Determine the [X, Y] coordinate at the center of the cell enclosing the given text.  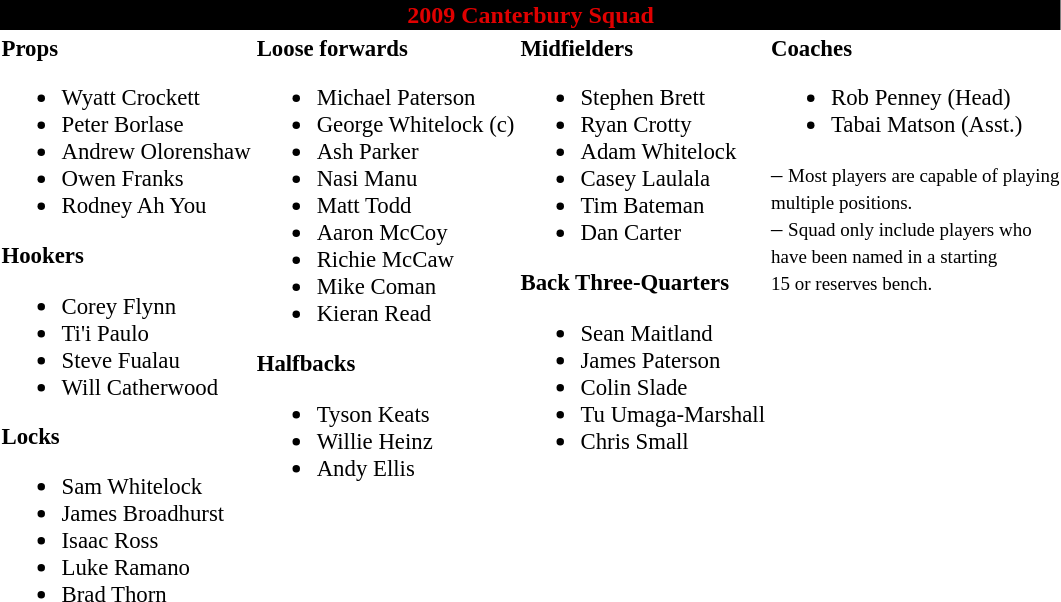
2009 Canterbury Squad [530, 15]
